Search for the cell housing the specified text and yield its (x, y) center coordinate. 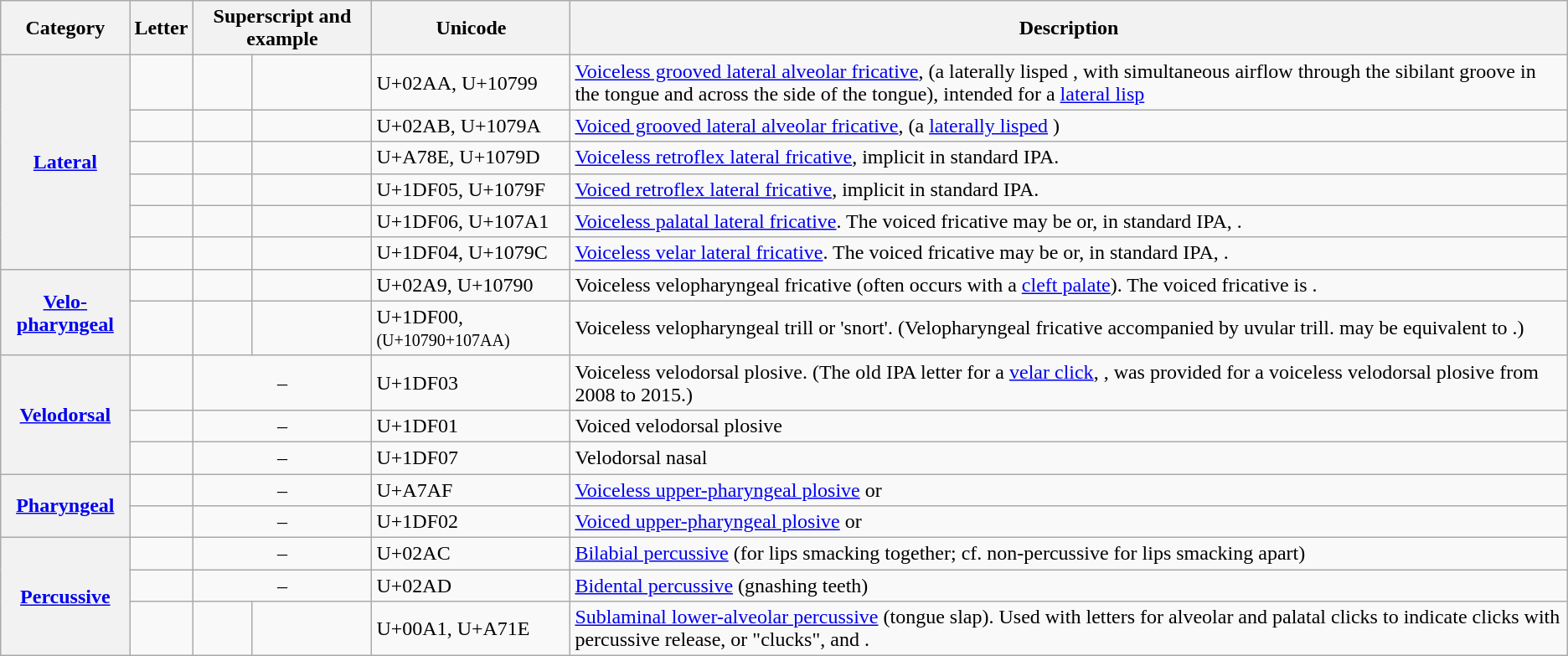
U+00A1, U+A71E (471, 628)
Voiced upper-pharyngeal plosive or (1069, 522)
Pharyn­geal (65, 506)
Voiceless velodorsal plosive. (The old IPA letter for a velar click, , was provided for a voiceless velodorsal plosive from 2008 to 2015.) (1069, 382)
Velodorsal nasal (1069, 457)
Bilabial percussive (for lips smacking together; cf. non-percussive for lips smacking apart) (1069, 554)
Bidental percussive (gnashing teeth) (1069, 586)
U+1DF00, (U+10790+107AA) (471, 328)
Superscript and example (282, 28)
U+02A9, U+10790 (471, 285)
Letter (161, 28)
Voiceless upper-pharyngeal plosive or (1069, 490)
U+1DF07 (471, 457)
Voiceless velopharyngeal fricative (often occurs with a cleft palate). The voiced fricative is . (1069, 285)
U+02AC (471, 554)
U+1DF03 (471, 382)
Voiceless retroflex lateral fricative, implicit in standard IPA. (1069, 158)
U+1DF02 (471, 522)
Voiced grooved lateral alveolar fricative, (a laterally lisped ) (1069, 126)
Velo­pharyngeal (65, 312)
U+A7AF (471, 490)
Unicode (471, 28)
Lateral (65, 163)
U+1DF01 (471, 426)
U+1DF06, U+107A1 (471, 221)
Description (1069, 28)
Voiced velodorsal plosive (1069, 426)
U+A78E, U+1079D (471, 158)
U+1DF04, U+1079C (471, 253)
Percussive (65, 597)
U+02AB, U+1079A (471, 126)
Category (65, 28)
Voiceless velopharyngeal trill or 'snort'. (Velopharyngeal fricative accompanied by uvular trill. may be equivalent to .) (1069, 328)
U+1DF05, U+1079F (471, 189)
Voiceless velar lateral fricative. The voiced fricative may be or, in standard IPA, . (1069, 253)
Voiceless palatal lateral fricative. The voiced fricative may be or, in standard IPA, . (1069, 221)
Voiced retroflex lateral fricative, implicit in standard IPA. (1069, 189)
U+02AD (471, 586)
Velo­dorsal (65, 414)
U+02AA, U+10799 (471, 82)
